Locate the cell with the specified text and output its [x, y] center coordinate. 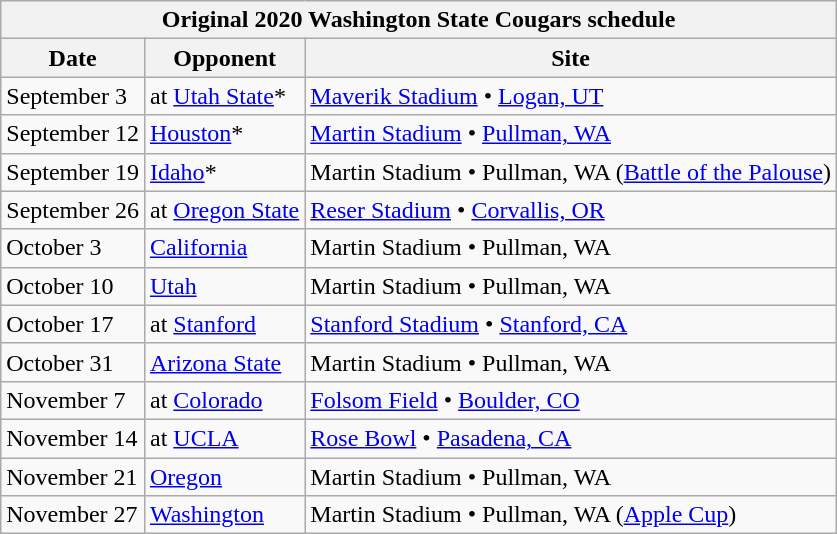
September 19 [73, 172]
Opponent [224, 58]
September 26 [73, 210]
Washington [224, 515]
Oregon [224, 477]
at Utah State* [224, 96]
at UCLA [224, 438]
October 10 [73, 286]
November 21 [73, 477]
Arizona State [224, 362]
Folsom Field • Boulder, CO [571, 400]
Utah [224, 286]
November 7 [73, 400]
September 12 [73, 134]
Martin Stadium • Pullman, WA (Battle of the Palouse) [571, 172]
October 3 [73, 248]
Original 2020 Washington State Cougars schedule [419, 20]
Houston* [224, 134]
October 31 [73, 362]
November 27 [73, 515]
California [224, 248]
Reser Stadium • Corvallis, OR [571, 210]
Stanford Stadium • Stanford, CA [571, 324]
October 17 [73, 324]
Date [73, 58]
at Oregon State [224, 210]
at Stanford [224, 324]
September 3 [73, 96]
Idaho* [224, 172]
Rose Bowl • Pasadena, CA [571, 438]
November 14 [73, 438]
Martin Stadium • Pullman, WA (Apple Cup) [571, 515]
at Colorado [224, 400]
Site [571, 58]
Maverik Stadium • Logan, UT [571, 96]
